Search for the cell housing the specified text and yield its [x, y] center coordinate. 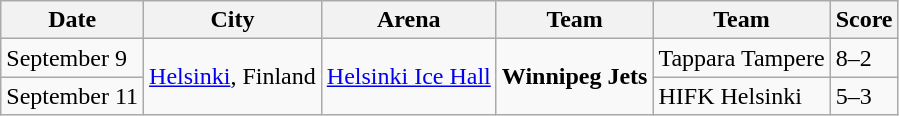
City [233, 20]
Winnipeg Jets [574, 77]
Helsinki, Finland [233, 77]
HIFK Helsinki [742, 96]
September 9 [72, 58]
Tappara Tampere [742, 58]
September 11 [72, 96]
5–3 [864, 96]
Arena [408, 20]
Helsinki Ice Hall [408, 77]
8–2 [864, 58]
Date [72, 20]
Score [864, 20]
